Locate the cell with the specified text and output its (x, y) center coordinate. 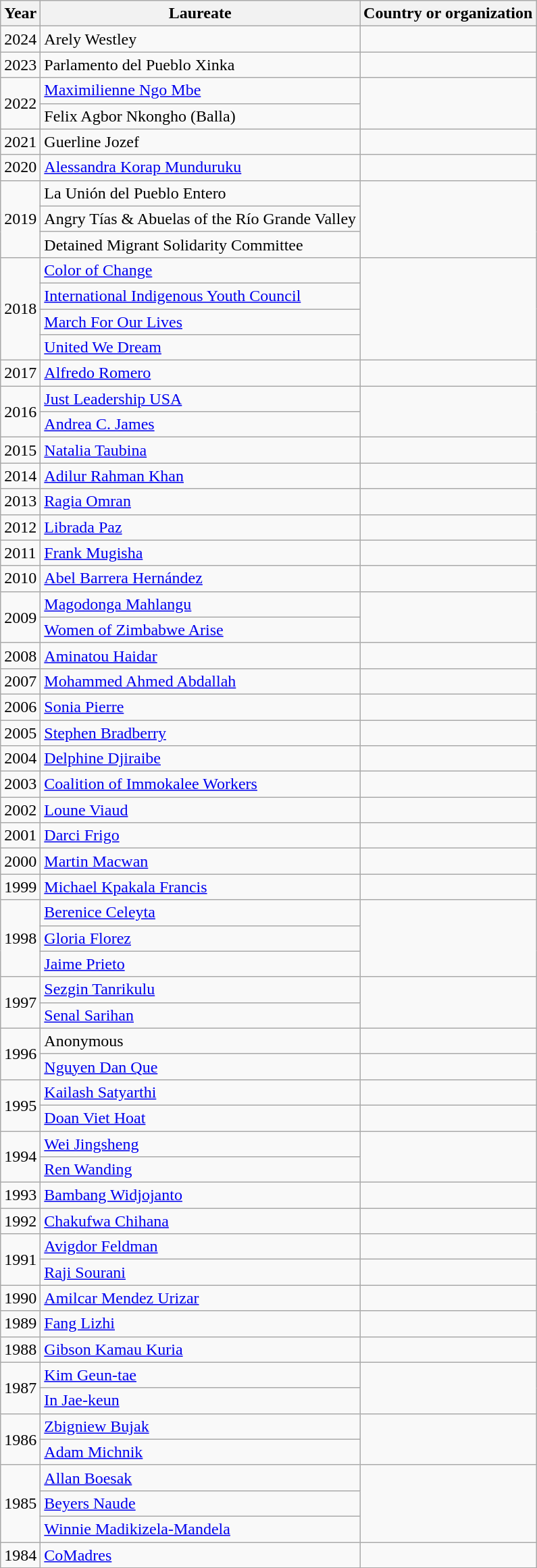
Coalition of Immokalee Workers (200, 784)
1993 (20, 1195)
Laureate (200, 13)
2021 (20, 142)
1998 (20, 938)
Abel Barrera Hernández (200, 578)
Stephen Bradberry (200, 732)
2023 (20, 65)
Just Leadership USA (200, 399)
Maximilienne Ngo Mbe (200, 90)
Andrea C. James (200, 425)
Doan Viet Hoat (200, 1118)
Nguyen Dan Que (200, 1066)
March For Our Lives (200, 322)
2000 (20, 861)
1996 (20, 1054)
Anonymous (200, 1041)
1995 (20, 1105)
Avigdor Feldman (200, 1247)
Bambang Widjojanto (200, 1195)
Alessandra Korap Munduruku (200, 167)
Beyers Naude (200, 1503)
2020 (20, 167)
Loune Viaud (200, 810)
2016 (20, 412)
1994 (20, 1157)
2009 (20, 617)
1989 (20, 1324)
1984 (20, 1555)
1988 (20, 1349)
2015 (20, 450)
Natalia Taubina (200, 450)
Gibson Kamau Kuria (200, 1349)
Aminatou Haidar (200, 655)
2001 (20, 836)
2002 (20, 810)
Raji Sourani (200, 1272)
1991 (20, 1260)
2022 (20, 103)
Kim Geun-tae (200, 1375)
Amilcar Mendez Urizar (200, 1298)
Adam Michnik (200, 1452)
2017 (20, 373)
Parlamento del Pueblo Xinka (200, 65)
2024 (20, 39)
2019 (20, 219)
Mohammed Ahmed Abdallah (200, 681)
Fang Lizhi (200, 1324)
Winnie Madikizela-Mandela (200, 1529)
Zbigniew Bujak (200, 1426)
Felix Agbor Nkongho (Balla) (200, 116)
International Indigenous Youth Council (200, 296)
Michael Kpakala Francis (200, 887)
La Unión del Pueblo Entero (200, 193)
Ragia Omran (200, 502)
2004 (20, 759)
Librada Paz (200, 527)
Martin Macwan (200, 861)
Women of Zimbabwe Arise (200, 630)
Kailash Satyarthi (200, 1092)
1999 (20, 887)
Adilur Rahman Khan (200, 476)
1985 (20, 1503)
Berenice Celeyta (200, 913)
Allan Boesak (200, 1478)
In Jae-keun (200, 1401)
2014 (20, 476)
2005 (20, 732)
2010 (20, 578)
Sezgin Tanrikulu (200, 990)
2011 (20, 553)
Chakufwa Chihana (200, 1221)
Country or organization (449, 13)
Magodonga Mahlangu (200, 604)
2006 (20, 707)
Guerline Jozef (200, 142)
2007 (20, 681)
1997 (20, 1002)
Detained Migrant Solidarity Committee (200, 244)
Wei Jingsheng (200, 1144)
Darci Frigo (200, 836)
Arely Westley (200, 39)
2003 (20, 784)
1986 (20, 1439)
Alfredo Romero (200, 373)
United We Dream (200, 348)
2012 (20, 527)
Gloria Florez (200, 938)
2008 (20, 655)
Color of Change (200, 270)
Ren Wanding (200, 1170)
2018 (20, 308)
1987 (20, 1388)
Angry Tías & Abuelas of the Río Grande Valley (200, 219)
1992 (20, 1221)
Senal Sarihan (200, 1015)
Delphine Djiraibe (200, 759)
2013 (20, 502)
Year (20, 13)
CoMadres (200, 1555)
Frank Mugisha (200, 553)
1990 (20, 1298)
Sonia Pierre (200, 707)
Jaime Prieto (200, 964)
